Locate the cell with the specified text and output its [x, y] center coordinate. 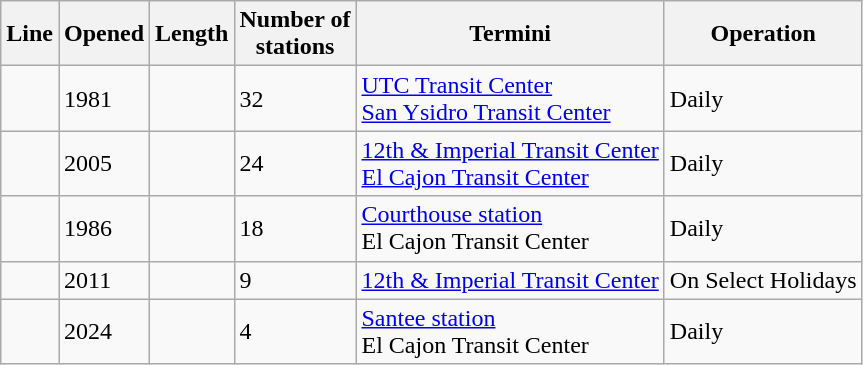
24 [295, 164]
Opened [104, 34]
On Select Holidays [763, 280]
Line [30, 34]
9 [295, 280]
Length [192, 34]
1986 [104, 228]
1981 [104, 98]
UTC Transit CenterSan Ysidro Transit Center [510, 98]
2011 [104, 280]
18 [295, 228]
4 [295, 332]
12th & Imperial Transit Center [510, 280]
Number ofstations [295, 34]
Courthouse stationEl Cajon Transit Center [510, 228]
32 [295, 98]
12th & Imperial Transit CenterEl Cajon Transit Center [510, 164]
Termini [510, 34]
Santee stationEl Cajon Transit Center [510, 332]
2005 [104, 164]
2024 [104, 332]
Operation [763, 34]
